Locate the cell with the specified text and output its [X, Y] center coordinate. 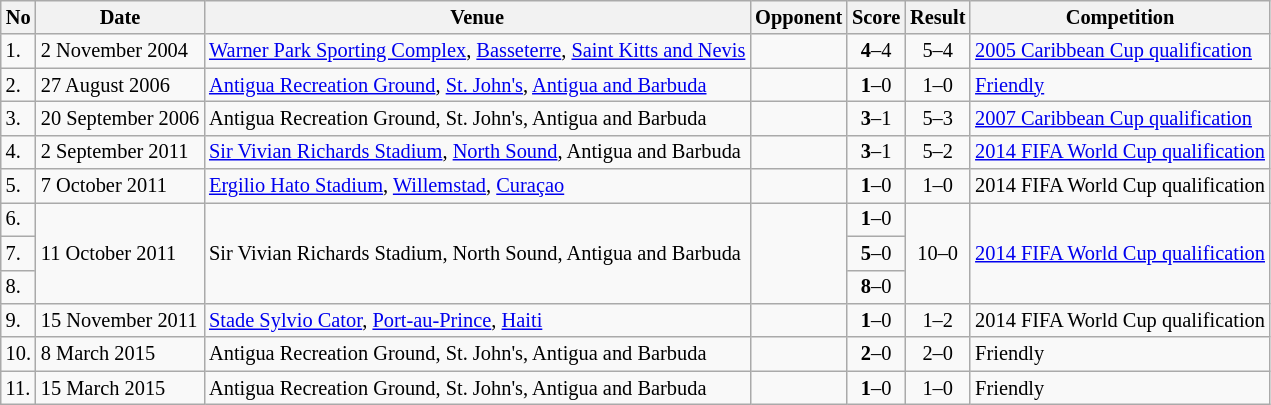
7. [18, 253]
10–0 [938, 252]
7 October 2011 [120, 186]
8. [18, 287]
6. [18, 219]
15 March 2015 [120, 388]
No [18, 17]
Result [938, 17]
11. [18, 388]
4. [18, 152]
Competition [1120, 17]
5–3 [938, 118]
8 March 2015 [120, 354]
5–2 [938, 152]
5–0 [876, 253]
9. [18, 320]
Warner Park Sporting Complex, Basseterre, Saint Kitts and Nevis [477, 51]
2. [18, 85]
Venue [477, 17]
1. [18, 51]
15 November 2011 [120, 320]
3. [18, 118]
27 August 2006 [120, 85]
8–0 [876, 287]
2 September 2011 [120, 152]
Score [876, 17]
10. [18, 354]
Date [120, 17]
Stade Sylvio Cator, Port-au-Prince, Haiti [477, 320]
2005 Caribbean Cup qualification [1120, 51]
4–4 [876, 51]
1–2 [938, 320]
20 September 2006 [120, 118]
2007 Caribbean Cup qualification [1120, 118]
5–4 [938, 51]
Opponent [798, 17]
11 October 2011 [120, 252]
2 November 2004 [120, 51]
5. [18, 186]
Ergilio Hato Stadium, Willemstad, Curaçao [477, 186]
